Capture the cell that displays the provided text and extract its [x, y] central coordinate. 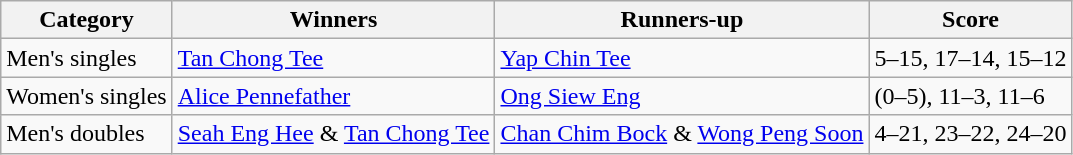
Men's singles [86, 58]
Winners [334, 20]
Women's singles [86, 96]
Chan Chim Bock & Wong Peng Soon [682, 134]
Category [86, 20]
Men's doubles [86, 134]
Score [970, 20]
Yap Chin Tee [682, 58]
Seah Eng Hee & Tan Chong Tee [334, 134]
Ong Siew Eng [682, 96]
5–15, 17–14, 15–12 [970, 58]
Runners-up [682, 20]
Tan Chong Tee [334, 58]
4–21, 23–22, 24–20 [970, 134]
(0–5), 11–3, 11–6 [970, 96]
Alice Pennefather [334, 96]
